Locate the cell with the specified text and output its [X, Y] center coordinate. 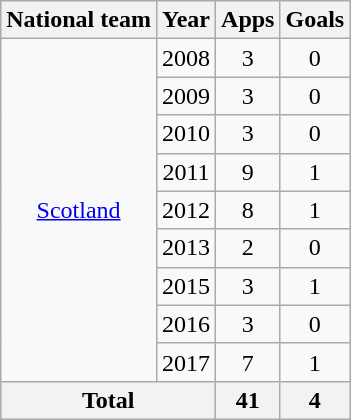
Year [186, 20]
41 [248, 400]
4 [315, 400]
2015 [186, 286]
2012 [186, 210]
7 [248, 362]
National team [79, 20]
2016 [186, 324]
2 [248, 248]
Apps [248, 20]
8 [248, 210]
Scotland [79, 210]
2011 [186, 172]
2017 [186, 362]
Goals [315, 20]
2009 [186, 96]
2010 [186, 134]
Total [108, 400]
9 [248, 172]
2013 [186, 248]
2008 [186, 58]
